Capture the cell that displays the provided text and extract its (X, Y) central coordinate. 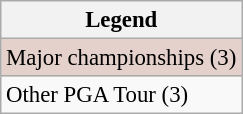
Other PGA Tour (3) (122, 95)
Legend (122, 20)
Major championships (3) (122, 58)
